Identify which cell holds the provided text, then report its [x, y] central coordinate. 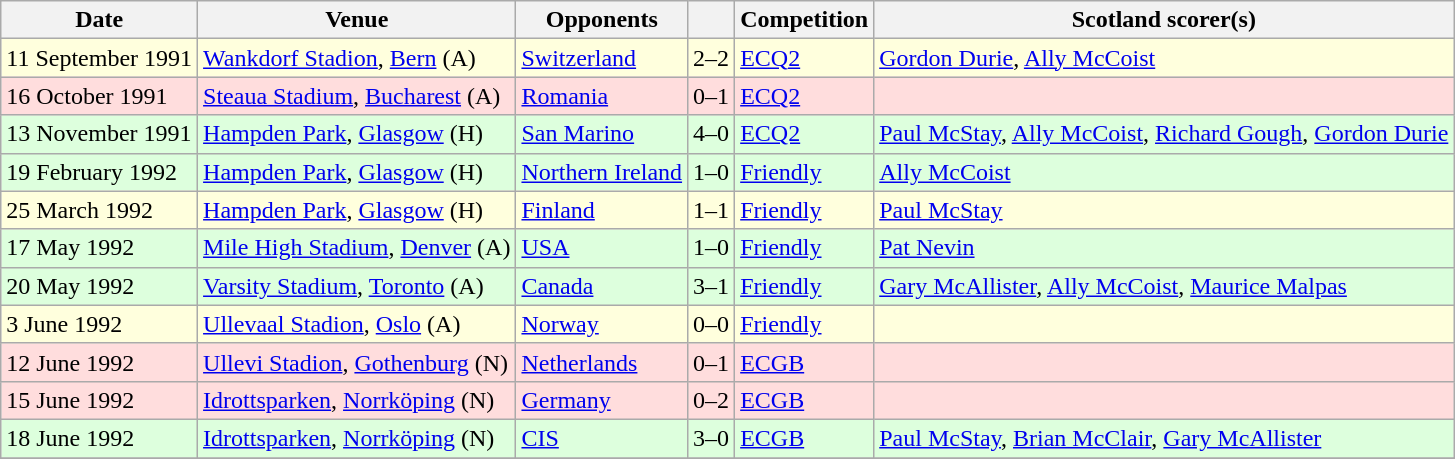
Mile High Stadium, Denver (A) [357, 248]
San Marino [602, 134]
Romania [602, 96]
USA [602, 248]
Paul McStay [1164, 210]
Date [100, 20]
3–0 [712, 438]
12 June 1992 [100, 362]
Northern Ireland [602, 172]
Ullevaal Stadion, Oslo (A) [357, 324]
13 November 1991 [100, 134]
Paul McStay, Brian McClair, Gary McAllister [1164, 438]
Canada [602, 286]
Steaua Stadium, Bucharest (A) [357, 96]
Pat Nevin [1164, 248]
15 June 1992 [100, 400]
CIS [602, 438]
Wankdorf Stadion, Bern (A) [357, 58]
1–1 [712, 210]
25 March 1992 [100, 210]
Gordon Durie, Ally McCoist [1164, 58]
Gary McAllister, Ally McCoist, Maurice Malpas [1164, 286]
3 June 1992 [100, 324]
0–2 [712, 400]
19 February 1992 [100, 172]
17 May 1992 [100, 248]
Germany [602, 400]
Switzerland [602, 58]
Paul McStay, Ally McCoist, Richard Gough, Gordon Durie [1164, 134]
0–0 [712, 324]
2–2 [712, 58]
3–1 [712, 286]
Venue [357, 20]
Varsity Stadium, Toronto (A) [357, 286]
4–0 [712, 134]
Competition [804, 20]
Scotland scorer(s) [1164, 20]
16 October 1991 [100, 96]
18 June 1992 [100, 438]
Finland [602, 210]
Ullevi Stadion, Gothenburg (N) [357, 362]
11 September 1991 [100, 58]
Netherlands [602, 362]
20 May 1992 [100, 286]
Opponents [602, 20]
Ally McCoist [1164, 172]
Norway [602, 324]
